Scan for the cell matching the given text and deliver its (x, y) coordinate at center. 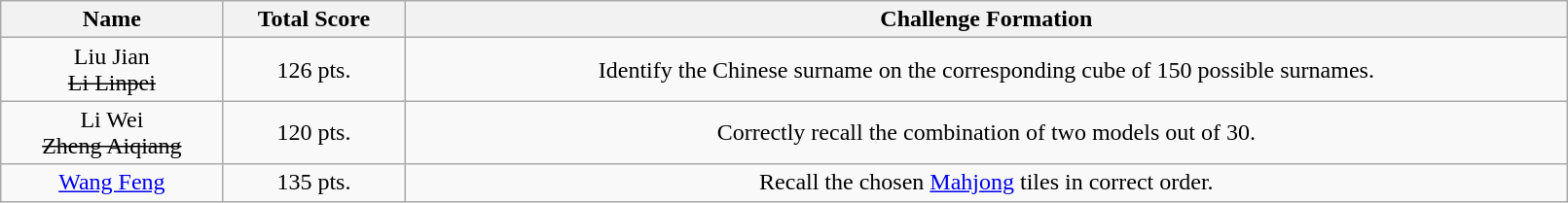
Name (112, 19)
Correctly recall the combination of two models out of 30. (987, 132)
Challenge Formation (987, 19)
Liu JianLi Linpei (112, 70)
Recall the chosen Mahjong tiles in correct order. (987, 183)
Identify the Chinese surname on the corresponding cube of 150 possible surnames. (987, 70)
135 pts. (313, 183)
Total Score (313, 19)
Wang Feng (112, 183)
120 pts. (313, 132)
Li WeiZheng Aiqiang (112, 132)
126 pts. (313, 70)
